Find where the given text appears and provide that cell's center as [X, Y] coordinate. 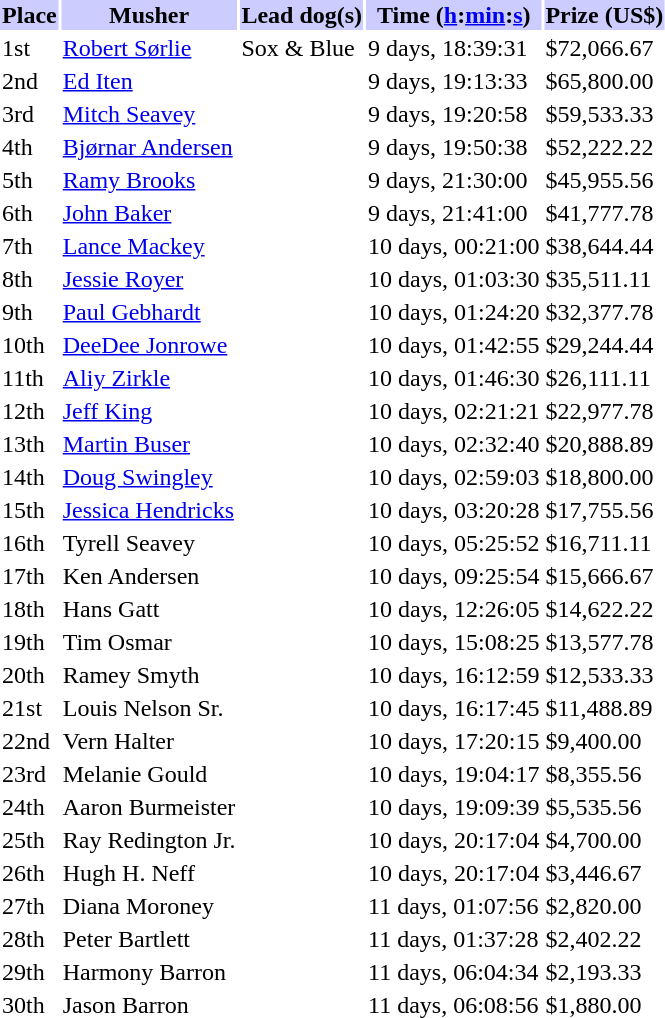
Robert Sørlie [149, 48]
1st [30, 48]
Sox & Blue [302, 48]
Lance Mackey [149, 246]
10 days, 15:08:25 [454, 642]
11th [30, 378]
$65,800.00 [604, 81]
$2,820.00 [604, 906]
9 days, 19:20:58 [454, 114]
9 days, 19:13:33 [454, 81]
10 days, 16:17:45 [454, 708]
$17,755.56 [604, 510]
Melanie Gould [149, 774]
9 days, 19:50:38 [454, 147]
10 days, 19:09:39 [454, 807]
10 days, 01:42:55 [454, 345]
$72,066.67 [604, 48]
$26,111.11 [604, 378]
25th [30, 840]
20th [30, 675]
8th [30, 279]
Harmony Barron [149, 972]
2nd [30, 81]
$45,955.56 [604, 180]
24th [30, 807]
Aaron Burmeister [149, 807]
$16,711.11 [604, 543]
27th [30, 906]
11 days, 01:37:28 [454, 939]
Ray Redington Jr. [149, 840]
$32,377.78 [604, 312]
Place [30, 15]
14th [30, 477]
$4,700.00 [604, 840]
Ed Iten [149, 81]
Doug Swingley [149, 477]
18th [30, 609]
Louis Nelson Sr. [149, 708]
$18,800.00 [604, 477]
Mitch Seavey [149, 114]
10 days, 09:25:54 [454, 576]
Peter Bartlett [149, 939]
11 days, 01:07:56 [454, 906]
10 days, 02:32:40 [454, 444]
$35,511.11 [604, 279]
17th [30, 576]
9 days, 18:39:31 [454, 48]
Jessie Royer [149, 279]
$13,577.78 [604, 642]
Prize (US$) [604, 15]
19th [30, 642]
Tyrell Seavey [149, 543]
$29,244.44 [604, 345]
Musher [149, 15]
10 days, 01:24:20 [454, 312]
$59,533.33 [604, 114]
John Baker [149, 213]
9th [30, 312]
$14,622.22 [604, 609]
$12,533.33 [604, 675]
10 days, 12:26:05 [454, 609]
$11,488.89 [604, 708]
10 days, 01:46:30 [454, 378]
23rd [30, 774]
Hugh H. Neff [149, 873]
22nd [30, 741]
10 days, 16:12:59 [454, 675]
Jeff King [149, 411]
9 days, 21:30:00 [454, 180]
12th [30, 411]
$41,777.78 [604, 213]
10 days, 17:20:15 [454, 741]
Aliy Zirkle [149, 378]
$38,644.44 [604, 246]
16th [30, 543]
Lead dog(s) [302, 15]
10 days, 02:59:03 [454, 477]
21st [30, 708]
$2,402.22 [604, 939]
5th [30, 180]
$8,355.56 [604, 774]
26th [30, 873]
$20,888.89 [604, 444]
10 days, 02:21:21 [454, 411]
Diana Moroney [149, 906]
10 days, 19:04:17 [454, 774]
$3,446.67 [604, 873]
7th [30, 246]
Paul Gebhardt [149, 312]
Hans Gatt [149, 609]
Martin Buser [149, 444]
$9,400.00 [604, 741]
Jessica Hendricks [149, 510]
Ramey Smyth [149, 675]
6th [30, 213]
10 days, 00:21:00 [454, 246]
3rd [30, 114]
Tim Osmar [149, 642]
10 days, 01:03:30 [454, 279]
11 days, 06:04:34 [454, 972]
$2,193.33 [604, 972]
13th [30, 444]
10 days, 03:20:28 [454, 510]
Vern Halter [149, 741]
$15,666.67 [604, 576]
Time (h:min:s) [454, 15]
$5,535.56 [604, 807]
28th [30, 939]
DeeDee Jonrowe [149, 345]
Ken Andersen [149, 576]
9 days, 21:41:00 [454, 213]
29th [30, 972]
$22,977.78 [604, 411]
4th [30, 147]
10 days, 05:25:52 [454, 543]
10th [30, 345]
$52,222.22 [604, 147]
Ramy Brooks [149, 180]
Bjørnar Andersen [149, 147]
15th [30, 510]
